Determine the (X, Y) coordinate at the center of the cell enclosing the given text.  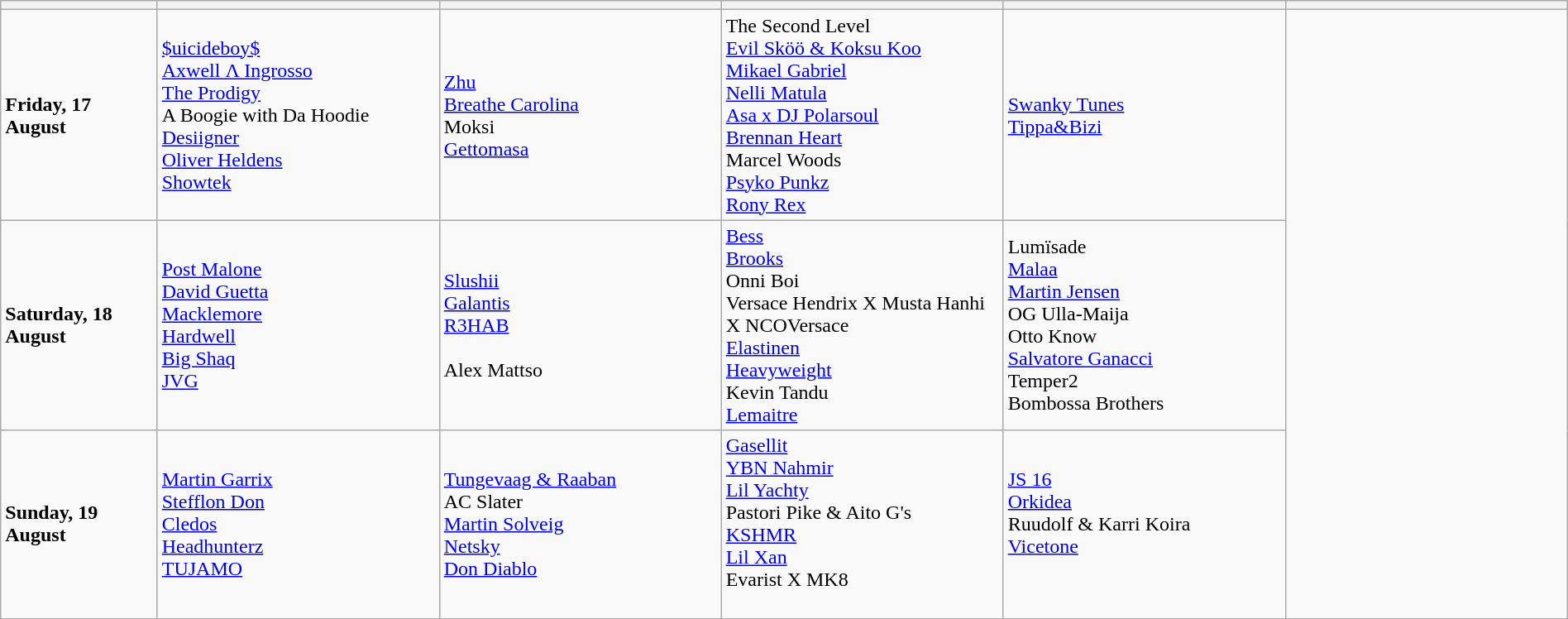
Sunday, 19 August (79, 525)
The Second LevelEvil Sköö & Koksu KooMikael GabrielNelli MatulaAsa x DJ PolarsoulBrennan HeartMarcel WoodsPsyko PunkzRony Rex (862, 115)
GasellitYBN NahmirLil YachtyPastori Pike & Aito G's KSHMRLil XanEvarist X MK8 (862, 525)
Tungevaag & RaabanAC SlaterMartin SolveigNetskyDon Diablo (581, 525)
Post MaloneDavid GuettaMacklemoreHardwellBig ShaqJVG (298, 325)
Saturday, 18 August (79, 325)
BessBrooksOnni BoiVersace Hendrix X Musta Hanhi X NCOVersace ElastinenHeavyweightKevin TanduLemaitre (862, 325)
SlushiiGalantisR3HABAlex Mattso (581, 325)
Friday, 17 August (79, 115)
Zhu Breathe Carolina MoksiGettomasa (581, 115)
$uicideboy$Axwell Λ IngrossoThe ProdigyA Boogie with Da HoodieDesiignerOliver HeldensShowtek (298, 115)
JS 16OrkideaRuudolf & Karri KoiraVicetone (1145, 525)
LumïsadeMalaaMartin JensenOG Ulla-MaijaOtto KnowSalvatore GanacciTemper2Bombossa Brothers (1145, 325)
Swanky Tunes Tippa&Bizi (1145, 115)
Martin GarrixStefflon DonCledosHeadhunterzTUJAMO (298, 525)
